Scan for the cell matching the given text and deliver its (x, y) coordinate at center. 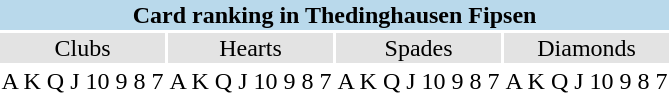
Spades (418, 48)
Card ranking in Thedinghausen Fipsen (334, 15)
Clubs (82, 48)
Diamonds (586, 48)
Hearts (250, 48)
